Detect which cell encompasses the target text, then output its [x, y] center coordinate. 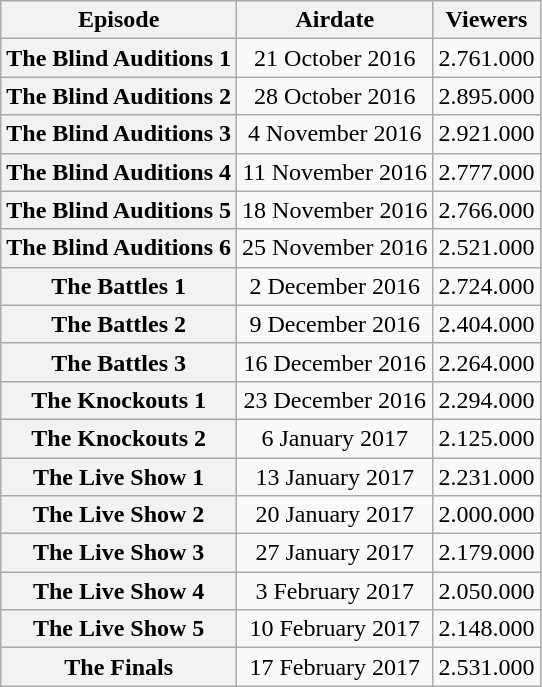
13 January 2017 [335, 477]
10 February 2017 [335, 629]
2.921.000 [486, 134]
The Live Show 1 [119, 477]
2.895.000 [486, 96]
2 December 2016 [335, 286]
2.125.000 [486, 438]
2.000.000 [486, 515]
2.777.000 [486, 172]
The Live Show 4 [119, 591]
The Knockouts 1 [119, 400]
2.521.000 [486, 248]
21 October 2016 [335, 58]
The Live Show 3 [119, 553]
20 January 2017 [335, 515]
The Blind Auditions 4 [119, 172]
The Battles 3 [119, 362]
25 November 2016 [335, 248]
27 January 2017 [335, 553]
2.531.000 [486, 667]
The Battles 2 [119, 324]
18 November 2016 [335, 210]
2.404.000 [486, 324]
9 December 2016 [335, 324]
16 December 2016 [335, 362]
2.148.000 [486, 629]
2.766.000 [486, 210]
The Knockouts 2 [119, 438]
28 October 2016 [335, 96]
Airdate [335, 20]
The Live Show 2 [119, 515]
4 November 2016 [335, 134]
The Battles 1 [119, 286]
23 December 2016 [335, 400]
17 February 2017 [335, 667]
2.294.000 [486, 400]
The Blind Auditions 6 [119, 248]
2.050.000 [486, 591]
2.179.000 [486, 553]
The Blind Auditions 5 [119, 210]
6 January 2017 [335, 438]
The Blind Auditions 3 [119, 134]
2.264.000 [486, 362]
The Blind Auditions 2 [119, 96]
The Blind Auditions 1 [119, 58]
2.724.000 [486, 286]
3 February 2017 [335, 591]
Episode [119, 20]
Viewers [486, 20]
The Finals [119, 667]
11 November 2016 [335, 172]
2.761.000 [486, 58]
2.231.000 [486, 477]
The Live Show 5 [119, 629]
